Detect which cell encompasses the target text, then output its [x, y] center coordinate. 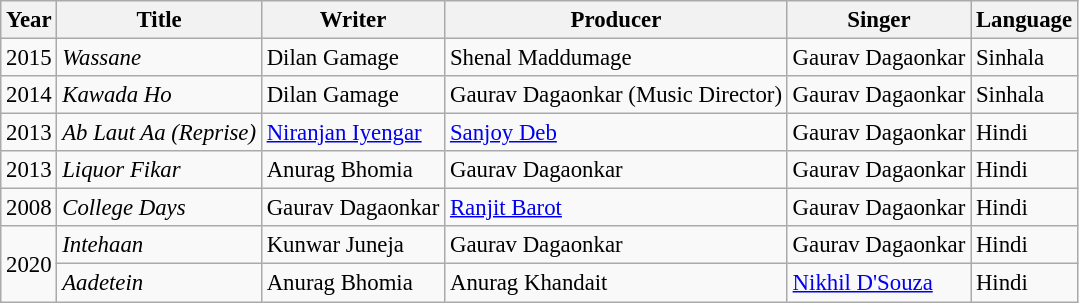
Aadetein [159, 283]
Sanjoy Deb [616, 133]
Kawada Ho [159, 95]
Language [1024, 20]
Shenal Maddumage [616, 58]
Nikhil D'Souza [878, 283]
2020 [29, 264]
Gaurav Dagaonkar (Music Director) [616, 95]
College Days [159, 208]
2014 [29, 95]
Year [29, 20]
Ranjit Barot [616, 208]
Niranjan Iyengar [352, 133]
Singer [878, 20]
Liquor Fikar [159, 170]
Producer [616, 20]
Title [159, 20]
Wassane [159, 58]
Anurag Khandait [616, 283]
Ab Laut Aa (Reprise) [159, 133]
2008 [29, 208]
Kunwar Juneja [352, 245]
Intehaan [159, 245]
2015 [29, 58]
Writer [352, 20]
